Detect which cell encompasses the target text, then output its (X, Y) center coordinate. 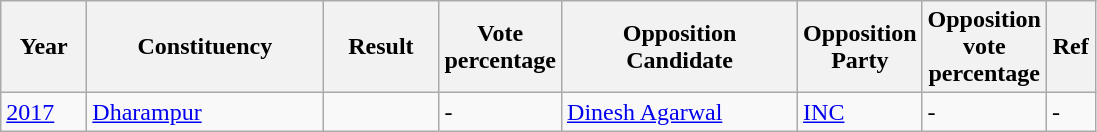
INC (860, 112)
Result (381, 47)
Vote percentage (500, 47)
Dinesh Agarwal (680, 112)
Ref (1070, 47)
2017 (44, 112)
Opposition vote percentage (984, 47)
Constituency (205, 47)
Opposition Candidate (680, 47)
Opposition Party (860, 47)
Dharampur (205, 112)
Year (44, 47)
